Extract the (X, Y) coordinate from the center of the cell holding the provided text.  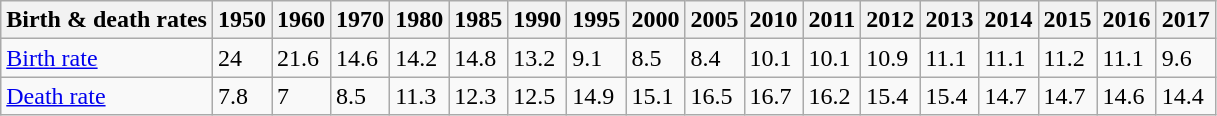
2010 (774, 20)
2017 (1186, 20)
2012 (890, 20)
Birth & death rates (107, 20)
7.8 (242, 96)
10.9 (890, 58)
14.2 (420, 58)
14.9 (596, 96)
2013 (950, 20)
Death rate (107, 96)
11.2 (1068, 58)
1980 (420, 20)
1995 (596, 20)
21.6 (302, 58)
9.1 (596, 58)
2000 (656, 20)
1970 (360, 20)
1990 (538, 20)
2011 (832, 20)
8.4 (714, 58)
9.6 (1186, 58)
11.3 (420, 96)
13.2 (538, 58)
Birth rate (107, 58)
16.2 (832, 96)
1960 (302, 20)
16.7 (774, 96)
2015 (1068, 20)
2005 (714, 20)
12.5 (538, 96)
12.3 (478, 96)
1985 (478, 20)
16.5 (714, 96)
2016 (1126, 20)
2014 (1008, 20)
15.1 (656, 96)
14.8 (478, 58)
24 (242, 58)
7 (302, 96)
14.4 (1186, 96)
1950 (242, 20)
